Extract the [X, Y] coordinate from the center of the cell holding the provided text.  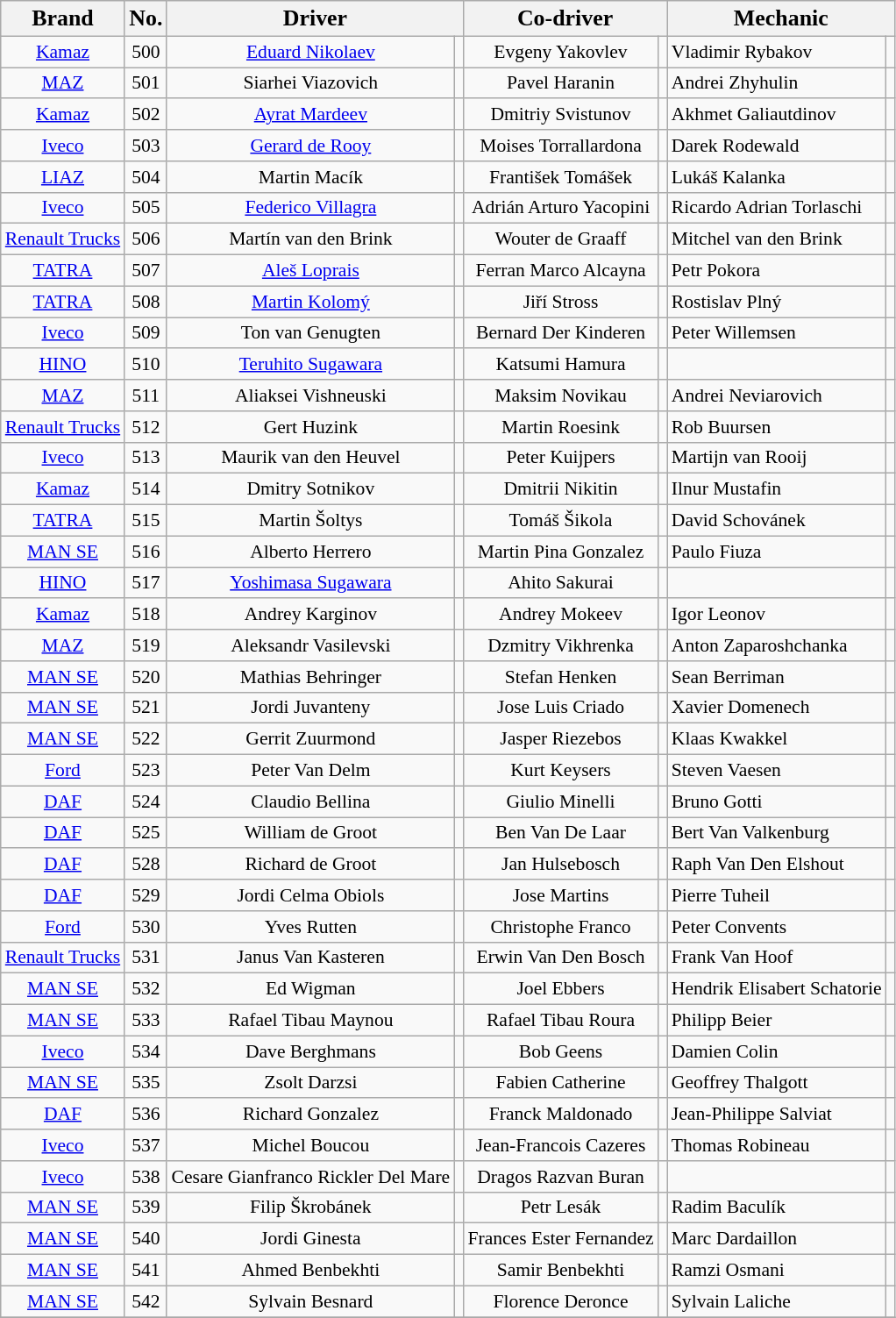
503 [146, 146]
Rafael Tibau Roura [560, 1021]
Petr Lesák [560, 1208]
Cesare Gianfranco Rickler Del Mare [310, 1177]
Gerard de Rooy [310, 146]
Franck Maldonado [560, 1115]
537 [146, 1145]
LIAZ [63, 177]
Aleš Loprais [310, 271]
534 [146, 1051]
523 [146, 771]
Mitchel van den Brink [777, 239]
524 [146, 801]
Jordi Ginesta [310, 1239]
Dzmitry Vikhrenka [560, 645]
Rafael Tibau Maynou [310, 1021]
Andrei Neviarovich [777, 395]
Paulo Fiuza [777, 552]
Yoshimasa Sugawara [310, 583]
Gert Huzink [310, 427]
Alberto Herrero [310, 552]
Radim Baculík [777, 1208]
Tomáš Šikola [560, 521]
Fabien Catherine [560, 1083]
506 [146, 239]
Moises Torrallardona [560, 146]
Martin Kolomý [310, 302]
517 [146, 583]
Philipp Beier [777, 1021]
540 [146, 1239]
František Tomášek [560, 177]
Eduard Nikolaev [310, 52]
Giulio Minelli [560, 801]
Florence Deronce [560, 1301]
505 [146, 208]
518 [146, 615]
Martijn van Rooij [777, 458]
Martin Roesink [560, 427]
Siarhei Viazovich [310, 83]
Bert Van Valkenburg [777, 833]
Brand [63, 18]
539 [146, 1208]
533 [146, 1021]
509 [146, 333]
Jean-Philippe Salviat [777, 1115]
528 [146, 865]
Sean Berriman [777, 677]
513 [146, 458]
522 [146, 739]
502 [146, 115]
Andrei Zhyhulin [777, 83]
Dave Berghmans [310, 1051]
Evgeny Yakovlev [560, 52]
538 [146, 1177]
Rostislav Plný [777, 302]
Akhmet Galiautdinov [777, 115]
Ayrat Mardeev [310, 115]
Hendrik Elisabert Schatorie [777, 989]
Adrián Arturo Yacopini [560, 208]
Zsolt Darzsi [310, 1083]
Peter Convents [777, 927]
Jordi Juvanteny [310, 708]
514 [146, 489]
515 [146, 521]
Aleksandr Vasilevski [310, 645]
Dmitrii Nikitin [560, 489]
Bob Geens [560, 1051]
Kurt Keysers [560, 771]
Martin Šoltys [310, 521]
Klaas Kwakkel [777, 739]
Dmitry Sotnikov [310, 489]
Michel Boucou [310, 1145]
532 [146, 989]
Sylvain Besnard [310, 1301]
Jordi Celma Obiols [310, 895]
Jan Hulsebosch [560, 865]
Dmitriy Svistunov [560, 115]
516 [146, 552]
541 [146, 1271]
Darek Rodewald [777, 146]
Thomas Robineau [777, 1145]
Mechanic [781, 18]
Ben Van De Laar [560, 833]
Igor Leonov [777, 615]
525 [146, 833]
Driver [315, 18]
Ferran Marco Alcayna [560, 271]
Andrey Mokeev [560, 615]
Frances Ester Fernandez [560, 1239]
Claudio Bellina [310, 801]
Lukáš Kalanka [777, 177]
Jose Martins [560, 895]
Dragos Razvan Buran [560, 1177]
Filip Škrobánek [310, 1208]
520 [146, 677]
Yves Rutten [310, 927]
Marc Dardaillon [777, 1239]
Peter Van Delm [310, 771]
Mathias Behringer [310, 677]
Xavier Domenech [777, 708]
Martin Macík [310, 177]
521 [146, 708]
Maksim Novikau [560, 395]
Jiří Stross [560, 302]
Samir Benbekhti [560, 1271]
Joel Ebbers [560, 989]
Jasper Riezebos [560, 739]
536 [146, 1115]
Janus Van Kasteren [310, 958]
Richard de Groot [310, 865]
Rob Buursen [777, 427]
508 [146, 302]
Bernard Der Kinderen [560, 333]
Ramzi Osmani [777, 1271]
Christophe Franco [560, 927]
519 [146, 645]
Sylvain Laliche [777, 1301]
Maurik van den Heuvel [310, 458]
William de Groot [310, 833]
Petr Pokora [777, 271]
Vladimir Rybakov [777, 52]
Ahmed Benbekhti [310, 1271]
Katsumi Hamura [560, 365]
Pavel Haranin [560, 83]
Steven Vaesen [777, 771]
Pierre Tuheil [777, 895]
Martín van den Brink [310, 239]
Ton van Genugten [310, 333]
511 [146, 395]
Wouter de Graaff [560, 239]
Peter Willemsen [777, 333]
Andrey Karginov [310, 615]
Stefan Henken [560, 677]
Gerrit Zuurmond [310, 739]
Erwin Van Den Bosch [560, 958]
Martin Pina Gonzalez [560, 552]
Jose Luis Criado [560, 708]
535 [146, 1083]
David Schovánek [777, 521]
504 [146, 177]
Ilnur Mustafin [777, 489]
Ed Wigman [310, 989]
Frank Van Hoof [777, 958]
542 [146, 1301]
Jean-Francois Cazeres [560, 1145]
Peter Kuijpers [560, 458]
507 [146, 271]
501 [146, 83]
Ahito Sakurai [560, 583]
529 [146, 895]
531 [146, 958]
Ricardo Adrian Torlaschi [777, 208]
510 [146, 365]
Co-driver [565, 18]
Damien Colin [777, 1051]
Teruhito Sugawara [310, 365]
No. [146, 18]
Bruno Gotti [777, 801]
500 [146, 52]
Raph Van Den Elshout [777, 865]
530 [146, 927]
Aliaksei Vishneuski [310, 395]
Geoffrey Thalgott [777, 1083]
512 [146, 427]
Richard Gonzalez [310, 1115]
Federico Villagra [310, 208]
Anton Zaparoshchanka [777, 645]
